Detect which cell encompasses the target text, then output its [X, Y] center coordinate. 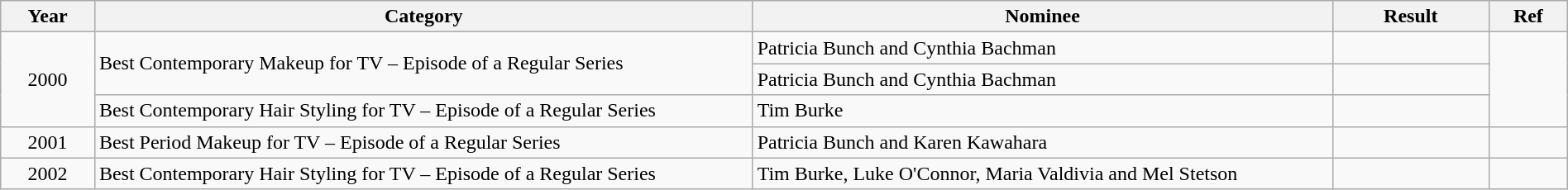
Year [48, 17]
Ref [1528, 17]
Category [423, 17]
Best Period Makeup for TV – Episode of a Regular Series [423, 142]
Best Contemporary Makeup for TV – Episode of a Regular Series [423, 64]
Nominee [1042, 17]
2002 [48, 173]
Patricia Bunch and Karen Kawahara [1042, 142]
Result [1411, 17]
2000 [48, 79]
Tim Burke, Luke O'Connor, Maria Valdivia and Mel Stetson [1042, 173]
2001 [48, 142]
Tim Burke [1042, 111]
